Output the [X, Y] coordinate of the center of the cell containing the given text.  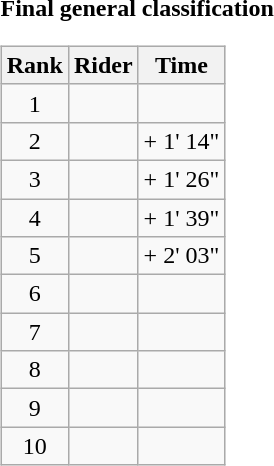
1 [34, 103]
Rank [34, 65]
9 [34, 408]
10 [34, 446]
4 [34, 217]
+ 2' 03" [182, 256]
7 [34, 332]
5 [34, 256]
6 [34, 294]
8 [34, 370]
2 [34, 141]
Time [182, 65]
+ 1' 39" [182, 217]
Rider [103, 65]
+ 1' 14" [182, 141]
+ 1' 26" [182, 179]
3 [34, 179]
